Detect which cell encompasses the target text, then output its (X, Y) center coordinate. 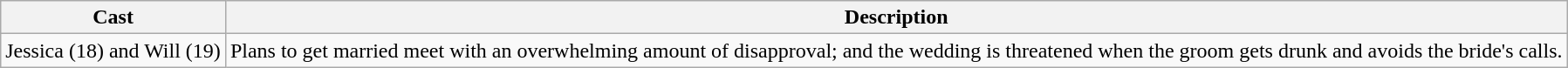
Description (896, 17)
Jessica (18) and Will (19) (113, 51)
Cast (113, 17)
